Find where the given text appears and provide that cell's center as (X, Y) coordinate. 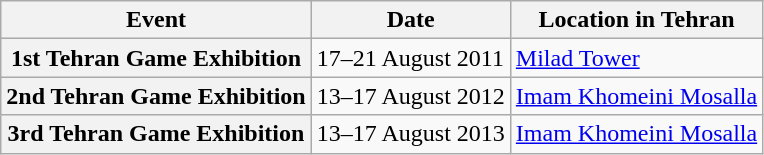
2nd Tehran Game Exhibition (156, 96)
13–17 August 2012 (410, 96)
Location in Tehran (636, 20)
13–17 August 2013 (410, 134)
17–21 August 2011 (410, 58)
3rd Tehran Game Exhibition (156, 134)
1st Tehran Game Exhibition (156, 58)
Event (156, 20)
Milad Tower (636, 58)
Date (410, 20)
